Return [X, Y] of the center of cell containing provided text 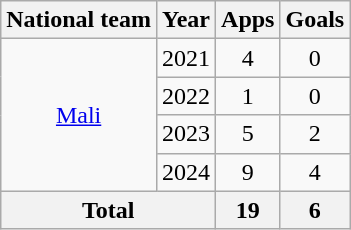
Goals [315, 20]
5 [248, 134]
9 [248, 172]
National team [79, 20]
Total [108, 210]
Mali [79, 115]
2 [315, 134]
2021 [186, 58]
6 [315, 210]
2024 [186, 172]
1 [248, 96]
2022 [186, 96]
Apps [248, 20]
Year [186, 20]
2023 [186, 134]
19 [248, 210]
